Return the [X, Y] coordinate for the center point of the cell that contains the specified text.  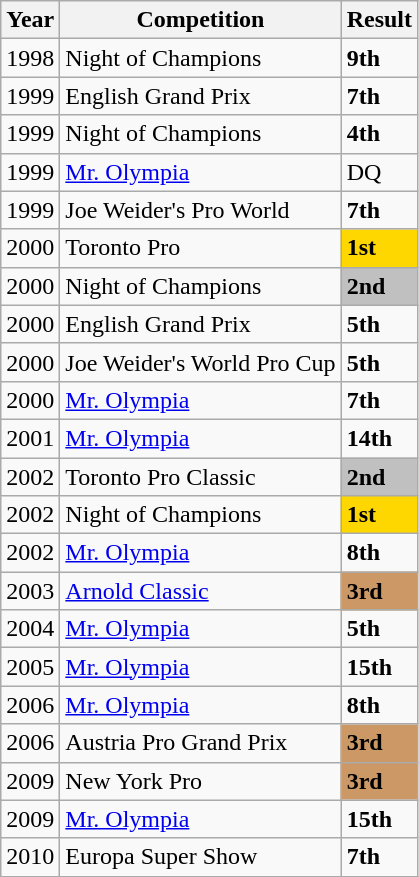
New York Pro [200, 781]
Year [30, 20]
2003 [30, 591]
Competition [200, 20]
2005 [30, 667]
DQ [379, 172]
Joe Weider's World Pro Cup [200, 362]
2004 [30, 629]
14th [379, 438]
9th [379, 58]
Toronto Pro [200, 248]
Austria Pro Grand Prix [200, 743]
1998 [30, 58]
Toronto Pro Classic [200, 477]
Joe Weider's Pro World [200, 210]
Europa Super Show [200, 857]
4th [379, 134]
2001 [30, 438]
Result [379, 20]
2010 [30, 857]
Arnold Classic [200, 591]
